Extract the [x, y] coordinate from the center of the cell holding the provided text.  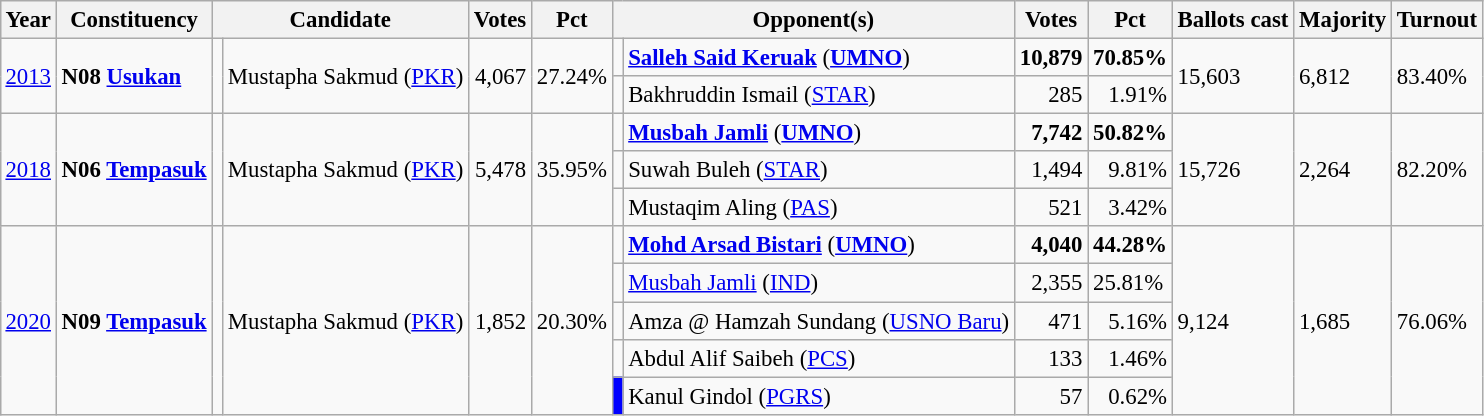
50.82% [1130, 133]
521 [1050, 208]
9.81% [1130, 170]
Salleh Said Keruak (UMNO) [819, 57]
Constituency [134, 20]
2018 [28, 170]
6,812 [1343, 76]
Kanul Gindol (PGRS) [819, 396]
Abdul Alif Saibeh (PCS) [819, 358]
82.20% [1438, 170]
Suwah Buleh (STAR) [819, 170]
1,852 [500, 320]
1.46% [1130, 358]
1.91% [1130, 95]
76.06% [1438, 320]
Amza @ Hamzah Sundang (USNO Baru) [819, 321]
15,726 [1232, 170]
Turnout [1438, 20]
25.81% [1130, 283]
285 [1050, 95]
N08 Usukan [134, 76]
4,067 [500, 76]
2013 [28, 76]
133 [1050, 358]
Majority [1343, 20]
Opponent(s) [813, 20]
9,124 [1232, 320]
3.42% [1130, 208]
10,879 [1050, 57]
1,685 [1343, 320]
44.28% [1130, 245]
27.24% [572, 76]
35.95% [572, 170]
15,603 [1232, 76]
N06 Tempasuk [134, 170]
2,355 [1050, 283]
Musbah Jamli (UMNO) [819, 133]
2,264 [1343, 170]
Candidate [340, 20]
0.62% [1130, 396]
7,742 [1050, 133]
20.30% [572, 320]
5.16% [1130, 321]
57 [1050, 396]
Year [28, 20]
N09 Tempasuk [134, 320]
471 [1050, 321]
70.85% [1130, 57]
Ballots cast [1232, 20]
4,040 [1050, 245]
83.40% [1438, 76]
Mohd Arsad Bistari (UMNO) [819, 245]
2020 [28, 320]
Bakhruddin Ismail (STAR) [819, 95]
5,478 [500, 170]
Musbah Jamli (IND) [819, 283]
1,494 [1050, 170]
Mustaqim Aling (PAS) [819, 208]
